Provide the [x, y] coordinate of the cell's center where the given text is located.  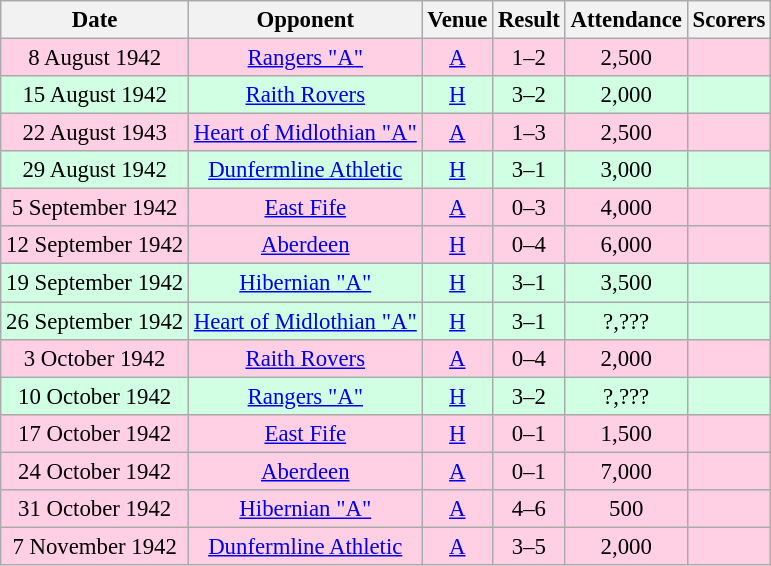
19 September 1942 [95, 283]
7 November 1942 [95, 546]
8 August 1942 [95, 58]
4,000 [626, 208]
24 October 1942 [95, 471]
4–6 [530, 509]
1–2 [530, 58]
17 October 1942 [95, 433]
12 September 1942 [95, 245]
5 September 1942 [95, 208]
Opponent [306, 20]
1,500 [626, 433]
3 October 1942 [95, 358]
29 August 1942 [95, 170]
3–5 [530, 546]
Attendance [626, 20]
26 September 1942 [95, 321]
500 [626, 509]
1–3 [530, 133]
Result [530, 20]
6,000 [626, 245]
15 August 1942 [95, 95]
Scorers [729, 20]
31 October 1942 [95, 509]
3,500 [626, 283]
3,000 [626, 170]
22 August 1943 [95, 133]
Date [95, 20]
Venue [458, 20]
0–3 [530, 208]
10 October 1942 [95, 396]
7,000 [626, 471]
